Pinpoint the cell where the given text exists, returning its (x, y) midpoint coordinate. 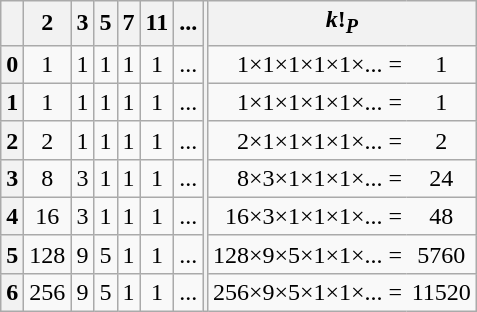
7 (128, 23)
16×3×1×1×1×... = (307, 216)
256×9×5×1×1×... = (307, 292)
0 (12, 64)
8 (48, 178)
k!P (342, 23)
2×1×1×1×1×... = (307, 140)
6 (12, 292)
11 (157, 23)
256 (48, 292)
8×3×1×1×1×... = (307, 178)
24 (442, 178)
5760 (442, 254)
4 (12, 216)
128×9×5×1×1×... = (307, 254)
16 (48, 216)
128 (48, 254)
11520 (442, 292)
48 (442, 216)
